Search for the cell housing the specified text and yield its (X, Y) center coordinate. 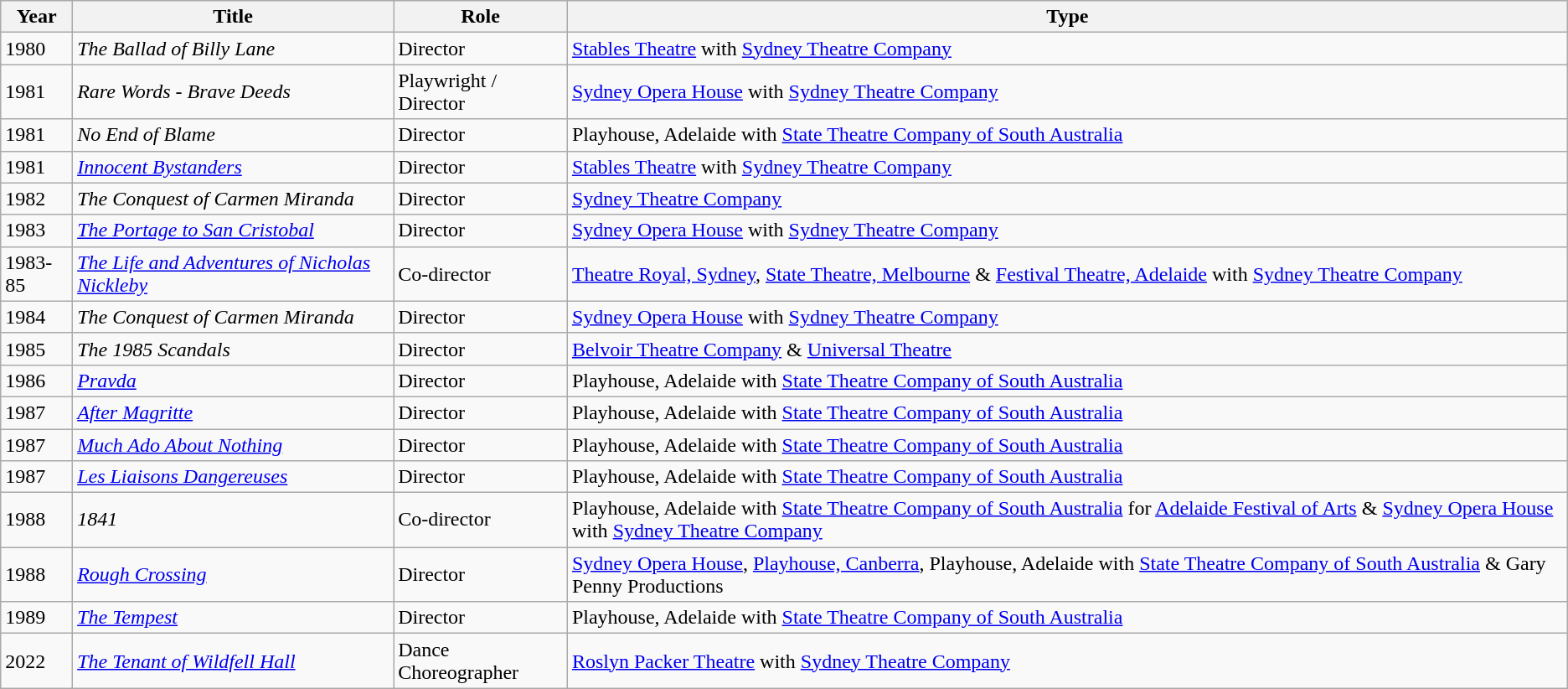
Pravda (233, 381)
Role (481, 17)
Belvoir Theatre Company & Universal Theatre (1067, 349)
Sydney Opera House, Playhouse, Canberra, Playhouse, Adelaide with State Theatre Company of South Australia & Gary Penny Productions (1067, 575)
The Ballad of Billy Lane (233, 49)
The Life and Adventures of Nicholas Nickleby (233, 273)
The Portage to San Cristobal (233, 231)
Playhouse, Adelaide with State Theatre Company of South Australia for Adelaide Festival of Arts & Sydney Opera House with Sydney Theatre Company (1067, 520)
2022 (37, 661)
The 1985 Scandals (233, 349)
Year (37, 17)
1989 (37, 618)
Dance Choreographer (481, 661)
1982 (37, 199)
1980 (37, 49)
The Tenant of Wildfell Hall (233, 661)
No End of Blame (233, 135)
Sydney Theatre Company (1067, 199)
The Tempest (233, 618)
Rare Words - Brave Deeds (233, 92)
Title (233, 17)
Theatre Royal, Sydney, State Theatre, Melbourne & Festival Theatre, Adelaide with Sydney Theatre Company (1067, 273)
Much Ado About Nothing (233, 445)
Rough Crossing (233, 575)
Roslyn Packer Theatre with Sydney Theatre Company (1067, 661)
After Magritte (233, 412)
Type (1067, 17)
Playwright / Director (481, 92)
Les Liaisons Dangereuses (233, 477)
Innocent Bystanders (233, 167)
1985 (37, 349)
1986 (37, 381)
1983-85 (37, 273)
1984 (37, 317)
1841 (233, 520)
1983 (37, 231)
